Locate the cell with the specified text and output its [X, Y] center coordinate. 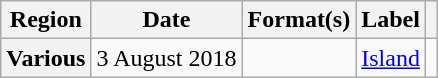
Format(s) [299, 20]
Label [391, 20]
Various [46, 58]
Island [391, 58]
Region [46, 20]
Date [166, 20]
3 August 2018 [166, 58]
